Pinpoint the cell where the given text exists, returning its (x, y) midpoint coordinate. 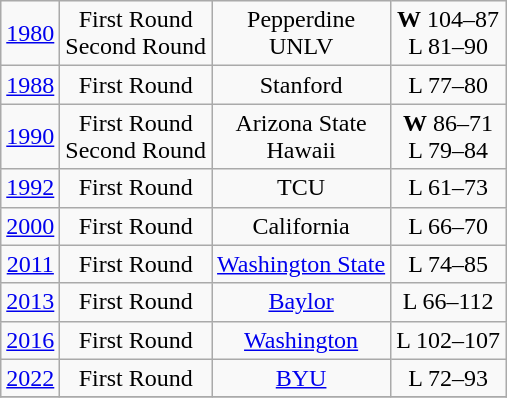
Washington (302, 340)
2000 (30, 226)
L 72–93 (448, 378)
L 74–85 (448, 264)
L 77–80 (448, 85)
PepperdineUNLV (302, 34)
1990 (30, 136)
L 61–73 (448, 188)
L 102–107 (448, 340)
L 66–70 (448, 226)
Arizona StateHawaii (302, 136)
1988 (30, 85)
2013 (30, 302)
Stanford (302, 85)
BYU (302, 378)
W 104–87L 81–90 (448, 34)
1992 (30, 188)
Washington State (302, 264)
2022 (30, 378)
Baylor (302, 302)
1980 (30, 34)
L 66–112 (448, 302)
TCU (302, 188)
California (302, 226)
W 86–71L 79–84 (448, 136)
2011 (30, 264)
2016 (30, 340)
